Return [x, y] of the center of cell containing provided text 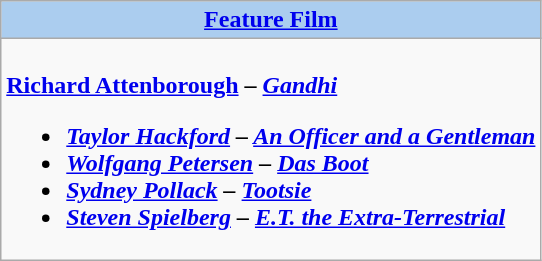
Feature Film [271, 20]
